Provide the (x, y) coordinate of the cell's center where the given text is located.  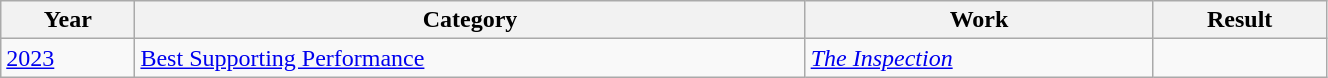
Year (68, 20)
Category (470, 20)
Work (979, 20)
The Inspection (979, 58)
2023 (68, 58)
Result (1240, 20)
Best Supporting Performance (470, 58)
